Scan for the cell matching the given text and deliver its (X, Y) coordinate at center. 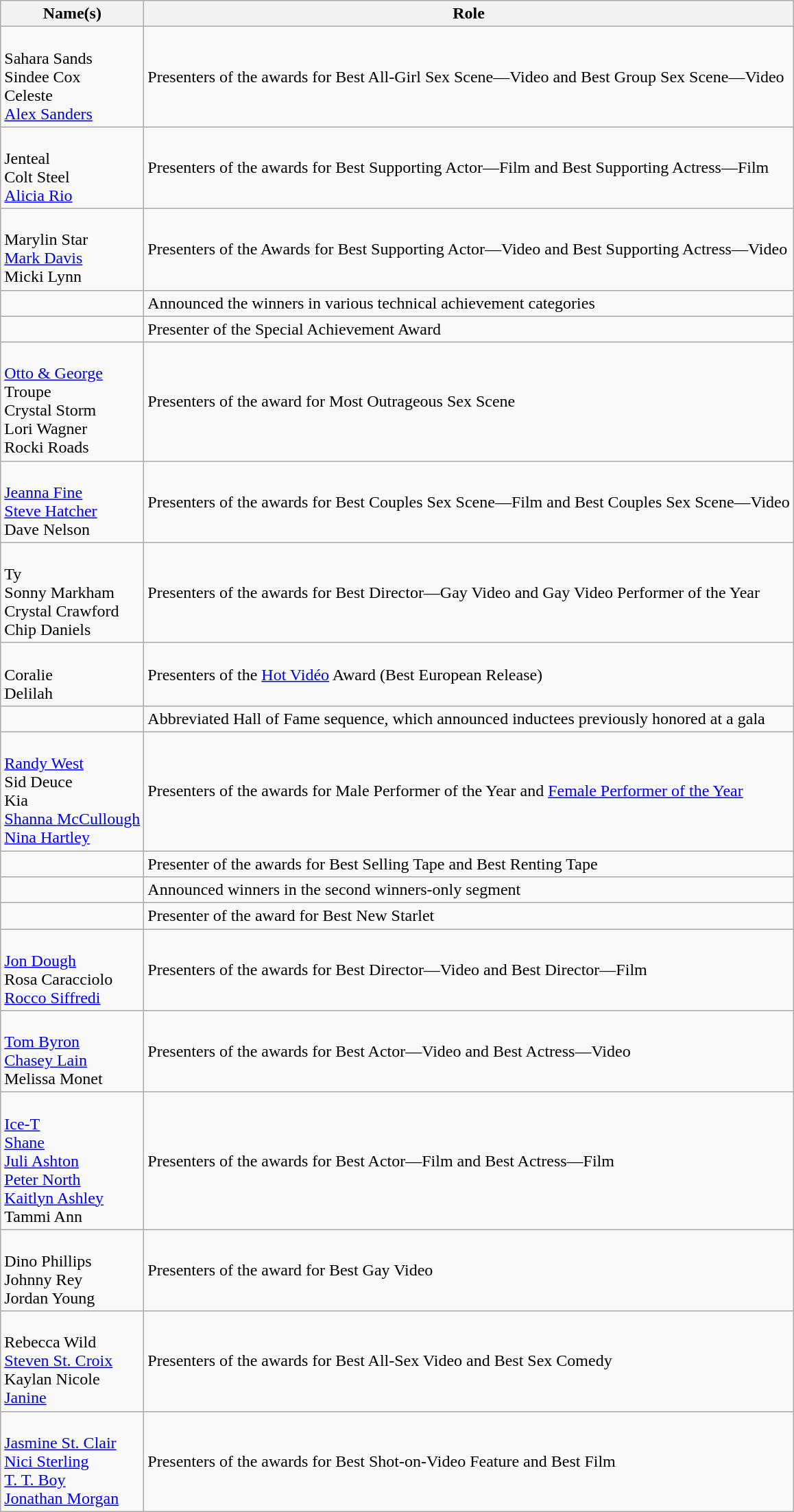
Presenters of the awards for Best All-Sex Video and Best Sex Comedy (469, 1361)
Presenters of the awards for Best Couples Sex Scene—Film and Best Couples Sex Scene—Video (469, 502)
CoralieDelilah (73, 674)
JentealColt SteelAlicia Rio (73, 167)
Presenters of the awards for Male Performer of the Year and Female Performer of the Year (469, 791)
Presenter of the Special Achievement Award (469, 329)
Role (469, 14)
Presenters of the Awards for Best Supporting Actor—Video and Best Supporting Actress—Video (469, 250)
Announced the winners in various technical achievement categories (469, 303)
Sahara SandsSindee CoxCelesteAlex Sanders (73, 77)
Presenters of the award for Most Outrageous Sex Scene (469, 402)
Rebecca WildSteven St. CroixKaylan NicoleJanine (73, 1361)
Abbreviated Hall of Fame sequence, which announced inductees previously honored at a gala (469, 719)
Marylin StarMark DavisMicki Lynn (73, 250)
Presenters of the Hot Vidéo Award (Best European Release) (469, 674)
Presenters of the award for Best Gay Video (469, 1270)
Randy WestSid DeuceKiaShanna McCulloughNina Hartley (73, 791)
Presenters of the awards for Best Actor—Video and Best Actress—Video (469, 1052)
Presenters of the awards for Best Supporting Actor—Film and Best Supporting Actress—Film (469, 167)
Jasmine St. ClairNici SterlingT. T. BoyJonathan Morgan (73, 1461)
Otto & GeorgeTroupeCrystal StormLori WagnerRocki Roads (73, 402)
Presenters of the awards for Best Shot-on-Video Feature and Best Film (469, 1461)
Name(s) (73, 14)
Ice-TShaneJuli AshtonPeter NorthKaitlyn AshleyTammi Ann (73, 1161)
Presenters of the awards for Best Director—Video and Best Director—Film (469, 970)
Tom ByronChasey LainMelissa Monet (73, 1052)
TySonny MarkhamCrystal CrawfordChip Daniels (73, 592)
Jeanna FineSteve HatcherDave Nelson (73, 502)
Presenters of the awards for Best All-Girl Sex Scene—Video and Best Group Sex Scene—Video (469, 77)
Presenter of the award for Best New Starlet (469, 916)
Dino PhillipsJohnny ReyJordan Young (73, 1270)
Announced winners in the second winners-only segment (469, 890)
Presenters of the awards for Best Actor—Film and Best Actress—Film (469, 1161)
Presenter of the awards for Best Selling Tape and Best Renting Tape (469, 863)
Presenters of the awards for Best Director—Gay Video and Gay Video Performer of the Year (469, 592)
Jon DoughRosa CaraccioloRocco Siffredi (73, 970)
